Capture the cell that displays the provided text and extract its (x, y) central coordinate. 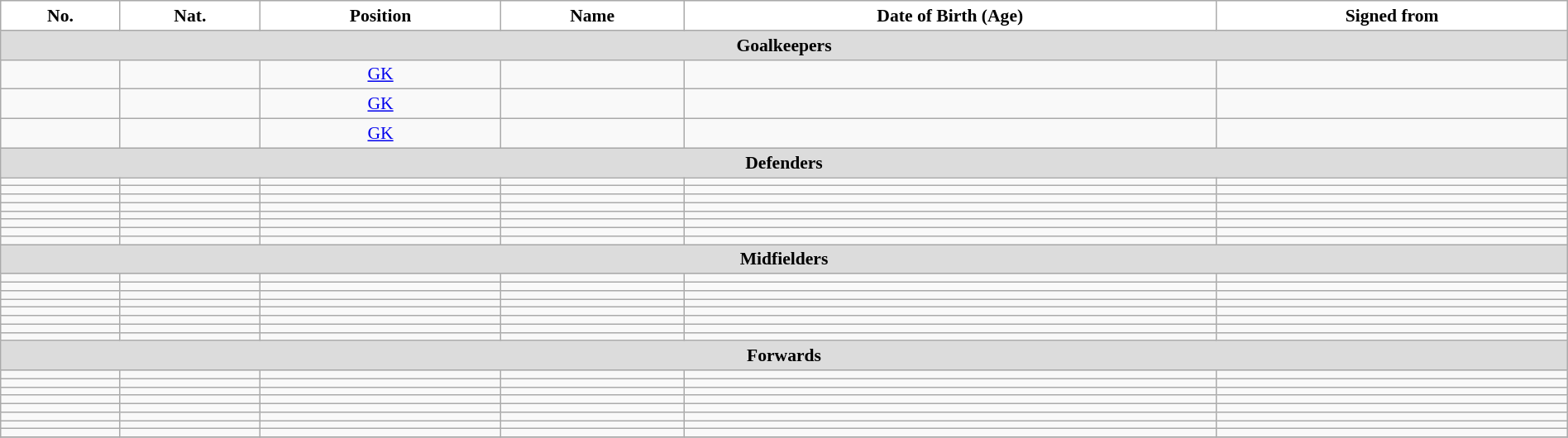
Defenders (784, 163)
Nat. (190, 16)
Position (380, 16)
Date of Birth (Age) (950, 16)
Goalkeepers (784, 45)
Forwards (784, 356)
Signed from (1392, 16)
Name (592, 16)
Midfielders (784, 259)
No. (60, 16)
